Identify which cell holds the provided text, then report its (X, Y) central coordinate. 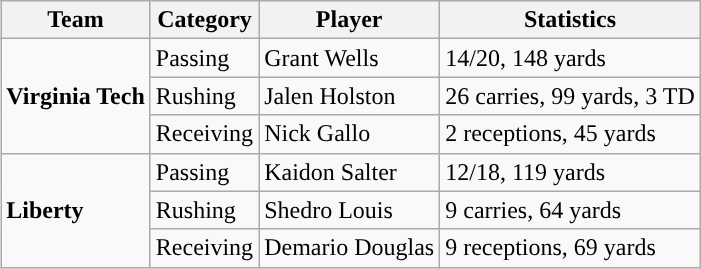
12/18, 119 yards (570, 172)
Jalen Holston (350, 96)
14/20, 148 yards (570, 58)
Demario Douglas (350, 248)
Statistics (570, 20)
Category (204, 20)
26 carries, 99 yards, 3 TD (570, 96)
Nick Gallo (350, 134)
9 carries, 64 yards (570, 210)
Liberty (76, 210)
Shedro Louis (350, 210)
9 receptions, 69 yards (570, 248)
Virginia Tech (76, 96)
2 receptions, 45 yards (570, 134)
Kaidon Salter (350, 172)
Player (350, 20)
Team (76, 20)
Grant Wells (350, 58)
